Find where the given text appears and provide that cell's center as [x, y] coordinate. 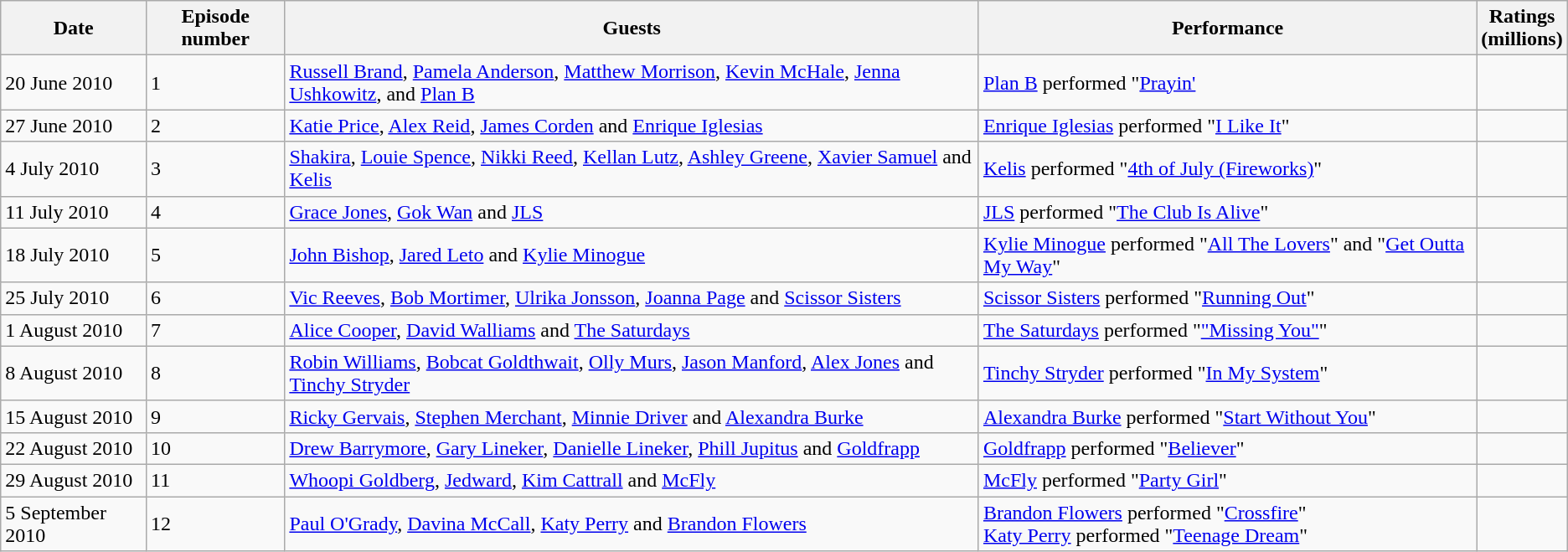
Russell Brand, Pamela Anderson, Matthew Morrison, Kevin McHale, Jenna Ushkowitz, and Plan B [632, 82]
8 August 2010 [74, 374]
Robin Williams, Bobcat Goldthwait, Olly Murs, Jason Manford, Alex Jones and Tinchy Stryder [632, 374]
Kylie Minogue performed "All The Lovers" and "Get Outta My Way" [1227, 255]
The Saturdays performed ""Missing You"" [1227, 330]
McFly performed "Party Girl" [1227, 480]
Drew Barrymore, Gary Lineker, Danielle Lineker, Phill Jupitus and Goldfrapp [632, 448]
Katie Price, Alex Reid, James Corden and Enrique Iglesias [632, 126]
8 [216, 374]
1 [216, 82]
Alice Cooper, David Walliams and The Saturdays [632, 330]
20 June 2010 [74, 82]
15 August 2010 [74, 416]
Guests [632, 28]
Grace Jones, Gok Wan and JLS [632, 212]
27 June 2010 [74, 126]
2 [216, 126]
4 July 2010 [74, 169]
Shakira, Louie Spence, Nikki Reed, Kellan Lutz, Ashley Greene, Xavier Samuel and Kelis [632, 169]
5 September 2010 [74, 523]
29 August 2010 [74, 480]
Goldfrapp performed "Believer" [1227, 448]
3 [216, 169]
11 July 2010 [74, 212]
25 July 2010 [74, 298]
John Bishop, Jared Leto and Kylie Minogue [632, 255]
Date [74, 28]
Brandon Flowers performed "Crossfire"Katy Perry performed "Teenage Dream" [1227, 523]
Enrique Iglesias performed "I Like It" [1227, 126]
1 August 2010 [74, 330]
Paul O'Grady, Davina McCall, Katy Perry and Brandon Flowers [632, 523]
Plan B performed "Prayin' [1227, 82]
Whoopi Goldberg, Jedward, Kim Cattrall and McFly [632, 480]
Alexandra Burke performed "Start Without You" [1227, 416]
Performance [1227, 28]
12 [216, 523]
4 [216, 212]
Ricky Gervais, Stephen Merchant, Minnie Driver and Alexandra Burke [632, 416]
Kelis performed "4th of July (Fireworks)" [1227, 169]
Scissor Sisters performed "Running Out" [1227, 298]
JLS performed "The Club Is Alive" [1227, 212]
Vic Reeves, Bob Mortimer, Ulrika Jonsson, Joanna Page and Scissor Sisters [632, 298]
5 [216, 255]
Ratings(millions) [1522, 28]
9 [216, 416]
6 [216, 298]
Tinchy Stryder performed "In My System" [1227, 374]
10 [216, 448]
18 July 2010 [74, 255]
11 [216, 480]
7 [216, 330]
22 August 2010 [74, 448]
Episode number [216, 28]
